Identify which cell holds the provided text, then report its (x, y) central coordinate. 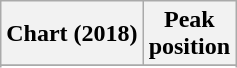
Peak position (189, 34)
Chart (2018) (72, 34)
